Search for the cell housing the specified text and yield its [x, y] center coordinate. 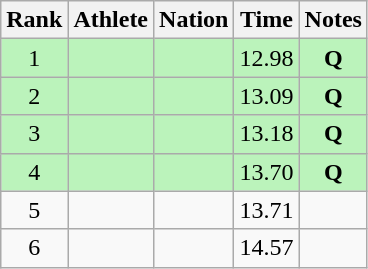
1 [34, 58]
14.57 [266, 248]
12.98 [266, 58]
Nation [194, 20]
13.71 [266, 210]
Rank [34, 20]
3 [34, 134]
4 [34, 172]
2 [34, 96]
13.09 [266, 96]
Time [266, 20]
6 [34, 248]
13.18 [266, 134]
13.70 [266, 172]
5 [34, 210]
Athlete [111, 20]
Notes [333, 20]
